Identify which cell holds the provided text, then report its [x, y] central coordinate. 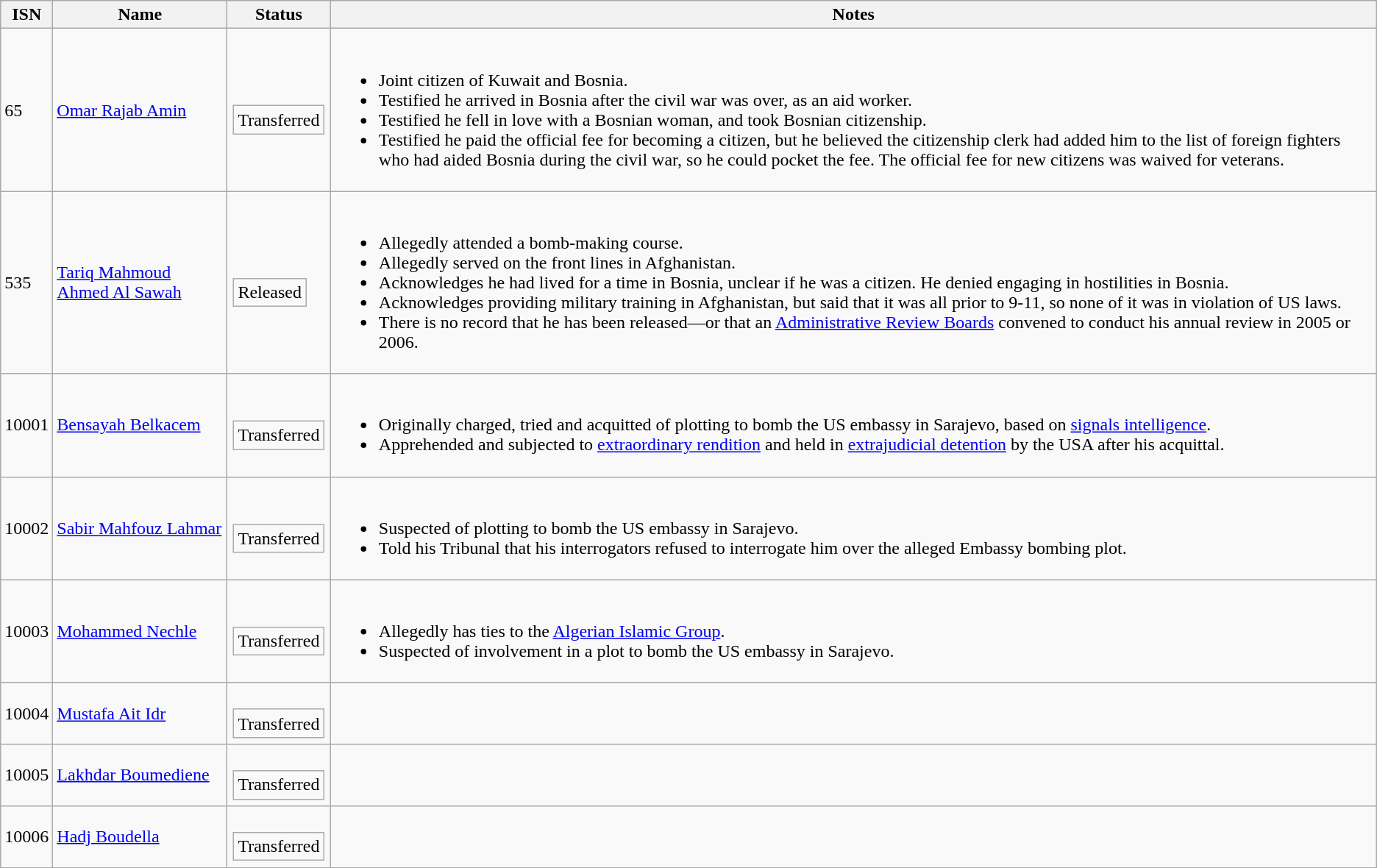
Name [140, 15]
Omar Rajab Amin [140, 110]
Hadj Boudella [140, 836]
Mustafa Ait Idr [140, 714]
Notes [853, 15]
Mohammed Nechle [140, 631]
10001 [26, 425]
65 [26, 110]
ISN [26, 15]
10004 [26, 714]
535 [26, 282]
10002 [26, 528]
Lakhdar Boumediene [140, 775]
Tariq Mahmoud Ahmed Al Sawah [140, 282]
Sabir Mahfouz Lahmar [140, 528]
Status [280, 15]
10003 [26, 631]
10006 [26, 836]
Bensayah Belkacem [140, 425]
10005 [26, 775]
Allegedly has ties to the Algerian Islamic Group.Suspected of involvement in a plot to bomb the US embassy in Sarajevo. [853, 631]
